Scan for the cell matching the given text and deliver its [x, y] coordinate at center. 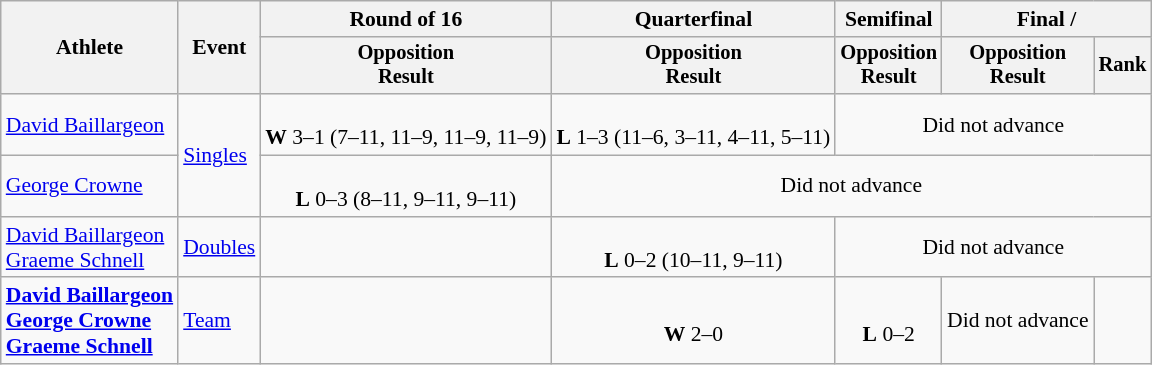
L 0–2 [888, 322]
Event [219, 48]
Semifinal [888, 19]
L 0–3 (8–11, 9–11, 9–11) [406, 186]
Rank [1123, 66]
David Baillargeon [90, 124]
Athlete [90, 48]
L 1–3 (11–6, 3–11, 4–11, 5–11) [693, 124]
David BaillargeonGeorge CrowneGraeme Schnell [90, 322]
David BaillargeonGraeme Schnell [90, 248]
Team [219, 322]
L 0–2 (10–11, 9–11) [693, 248]
Singles [219, 155]
Doubles [219, 248]
Quarterfinal [693, 19]
Final / [1046, 19]
W 3–1 (7–11, 11–9, 11–9, 11–9) [406, 124]
George Crowne [90, 186]
Round of 16 [406, 19]
W 2–0 [693, 322]
